Return the (x, y) coordinate for the center point of the cell that contains the specified text.  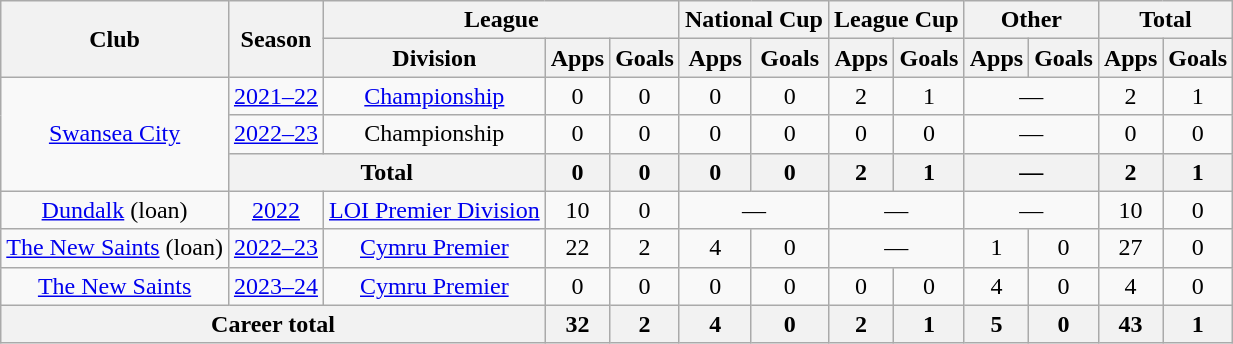
Dundalk (loan) (115, 210)
Division (434, 58)
The New Saints (115, 286)
Swansea City (115, 134)
League (501, 20)
2022 (276, 210)
Club (115, 39)
Other (1031, 20)
Career total (273, 324)
2023–24 (276, 286)
43 (1130, 324)
League Cup (896, 20)
Season (276, 39)
27 (1130, 248)
5 (996, 324)
22 (577, 248)
2021–22 (276, 96)
LOI Premier Division (434, 210)
32 (577, 324)
National Cup (754, 20)
The New Saints (loan) (115, 248)
